Detect which cell encompasses the target text, then output its (x, y) center coordinate. 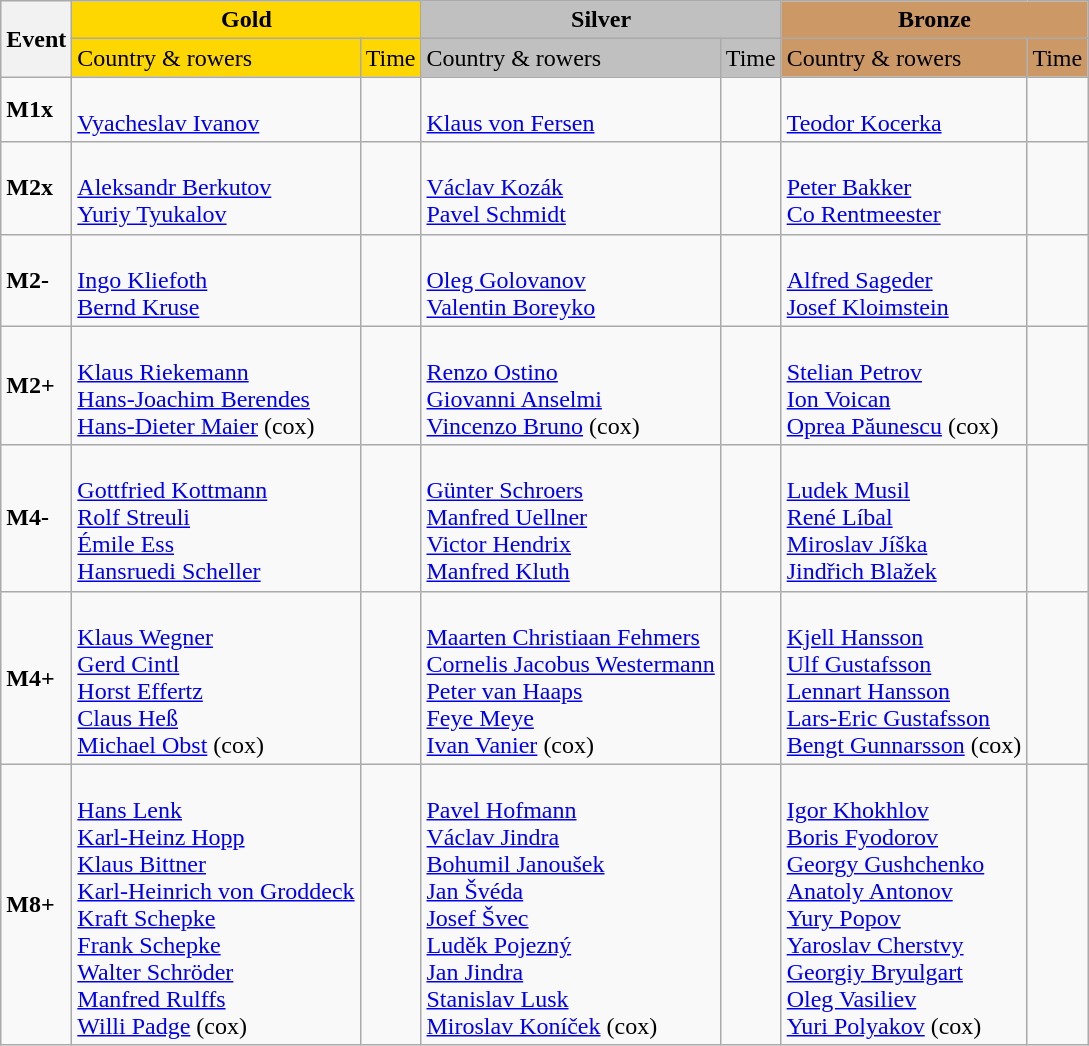
Oleg Golovanov Valentin Boreyko (570, 280)
Igor Khokhlov Boris Fyodorov Georgy Gushchenko Anatoly Antonov Yury Popov Yaroslav Cherstvy Georgiy Bryulgart Oleg Vasiliev Yuri Polyakov (cox) (904, 904)
M2+ (36, 386)
Renzo Ostino Giovanni Anselmi Vincenzo Bruno (cox) (570, 386)
Silver (601, 20)
Gold (246, 20)
Stelian Petrov Ion Voican Oprea Păunescu (cox) (904, 386)
Aleksandr Berkutov Yuriy Tyukalov (216, 188)
Günter Schroers Manfred Uellner Victor Hendrix Manfred Kluth (570, 518)
Pavel Hofmann Václav Jindra Bohumil Janoušek Jan Švéda Josef Švec Luděk Pojezný Jan Jindra Stanislav Lusk Miroslav Koníček (cox) (570, 904)
Ingo Kliefoth Bernd Kruse (216, 280)
Event (36, 39)
Peter Bakker Co Rentmeester (904, 188)
M2- (36, 280)
M8+ (36, 904)
Bronze (934, 20)
Klaus von Fersen (570, 110)
Teodor Kocerka (904, 110)
Klaus Wegner Gerd Cintl Horst Effertz Claus Heß Michael Obst (cox) (216, 678)
Maarten Christiaan Fehmers Cornelis Jacobus Westermann Peter van Haaps Feye Meye Ivan Vanier (cox) (570, 678)
M4- (36, 518)
M2x (36, 188)
Klaus Riekemann Hans-Joachim Berendes Hans-Dieter Maier (cox) (216, 386)
Hans Lenk Karl-Heinz Hopp Klaus Bittner Karl-Heinrich von Groddeck Kraft Schepke Frank Schepke Walter Schröder Manfred Rulffs Willi Padge (cox) (216, 904)
Alfred Sageder Josef Kloimstein (904, 280)
Václav Kozák Pavel Schmidt (570, 188)
Gottfried Kottmann Rolf Streuli Émile Ess Hansruedi Scheller (216, 518)
Kjell Hansson Ulf Gustafsson Lennart Hansson Lars-Eric Gustafsson Bengt Gunnarsson (cox) (904, 678)
M1x (36, 110)
Ludek Musil René Líbal Miroslav Jíška Jindřich Blažek (904, 518)
M4+ (36, 678)
Vyacheslav Ivanov (216, 110)
